For the text-containing cell, return its midpoint in [X, Y] coordinate format. 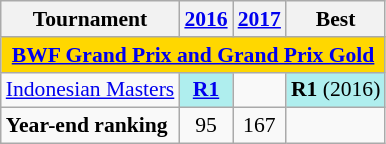
Best [336, 19]
BWF Grand Prix and Grand Prix Gold [194, 55]
R1 [206, 90]
95 [206, 126]
2017 [260, 19]
Indonesian Masters [90, 90]
2016 [206, 19]
Year-end ranking [90, 126]
167 [260, 126]
Tournament [90, 19]
R1 (2016) [336, 90]
